Return [x, y] of the center of cell containing provided text 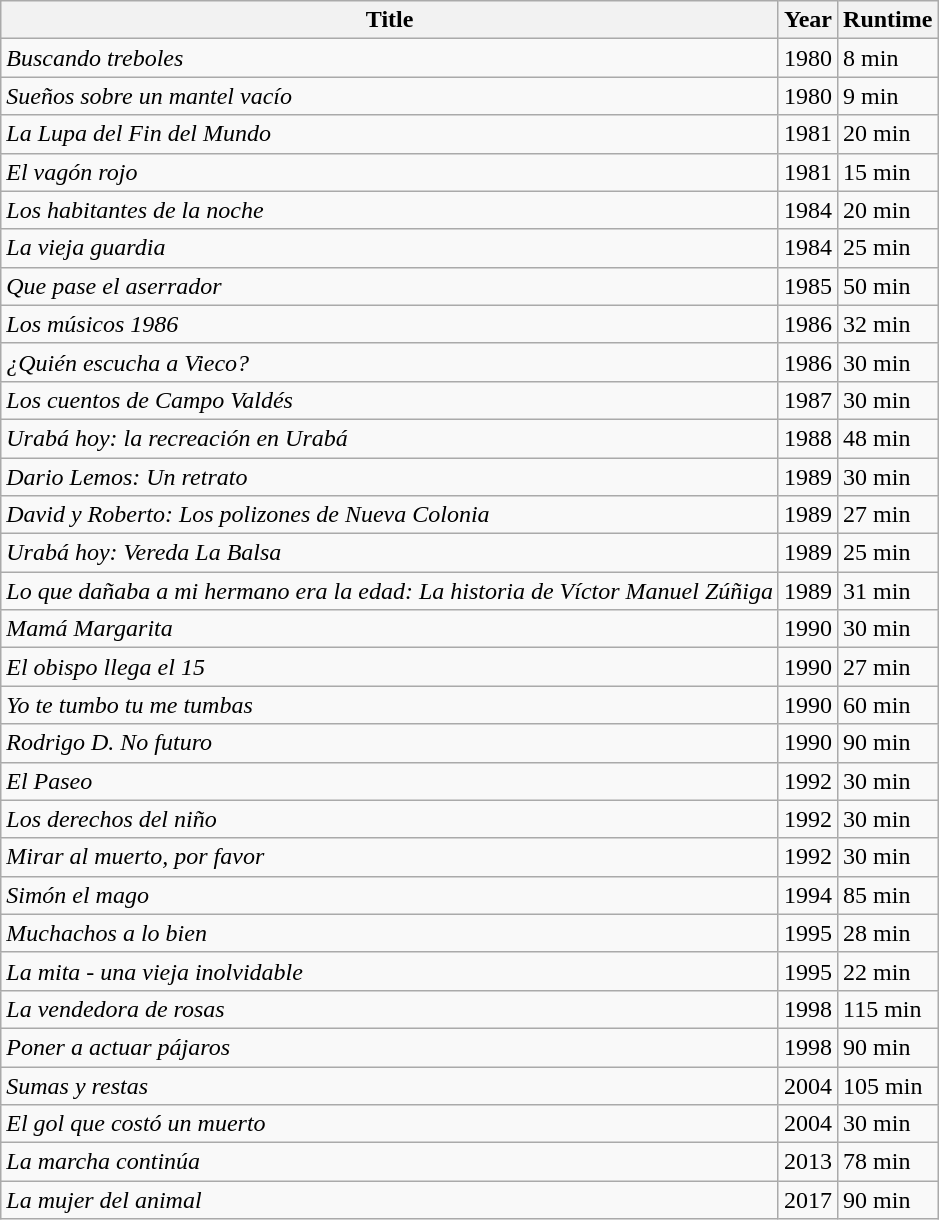
28 min [888, 933]
Poner a actuar pájaros [390, 1047]
Title [390, 20]
El Paseo [390, 781]
8 min [888, 58]
Runtime [888, 20]
Los derechos del niño [390, 819]
Lo que dañaba a mi hermano era la edad: La historia de Víctor Manuel Zúñiga [390, 591]
Los cuentos de Campo Valdés [390, 400]
La mita - una vieja inolvidable [390, 971]
60 min [888, 705]
9 min [888, 96]
Los músicos 1986 [390, 324]
105 min [888, 1085]
Que pase el aserrador [390, 286]
La mujer del animal [390, 1200]
115 min [888, 1009]
Urabá hoy: la recreación en Urabá [390, 438]
¿Quién escucha a Vieco? [390, 362]
50 min [888, 286]
La marcha continúa [390, 1162]
85 min [888, 895]
La Lupa del Fin del Mundo [390, 134]
1987 [808, 400]
48 min [888, 438]
Urabá hoy: Vereda La Balsa [390, 553]
Year [808, 20]
1994 [808, 895]
David y Roberto: Los polizones de Nueva Colonia [390, 515]
22 min [888, 971]
Muchachos a lo bien [390, 933]
La vendedora de rosas [390, 1009]
2017 [808, 1200]
Sueños sobre un mantel vacío [390, 96]
El vagón rojo [390, 172]
El obispo llega el 15 [390, 667]
Mamá Margarita [390, 629]
El gol que costó un muerto [390, 1124]
Rodrigo D. No futuro [390, 743]
Dario Lemos: Un retrato [390, 477]
31 min [888, 591]
15 min [888, 172]
1985 [808, 286]
Mirar al muerto, por favor [390, 857]
1988 [808, 438]
Los habitantes de la noche [390, 210]
La vieja guardia [390, 248]
Sumas y restas [390, 1085]
Simón el mago [390, 895]
Buscando treboles [390, 58]
2013 [808, 1162]
32 min [888, 324]
78 min [888, 1162]
Yo te tumbo tu me tumbas [390, 705]
